Extract the (X, Y) coordinate from the center of the cell holding the provided text.  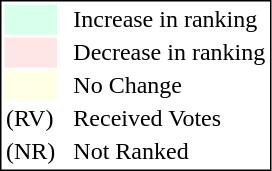
Increase in ranking (170, 19)
Received Votes (170, 119)
Decrease in ranking (170, 53)
(NR) (30, 151)
Not Ranked (170, 151)
No Change (170, 85)
(RV) (30, 119)
